Scan for the cell matching the given text and deliver its (x, y) coordinate at center. 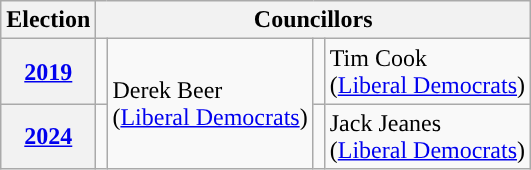
Election (48, 20)
Tim Cook(Liberal Democrats) (427, 72)
Councillors (314, 20)
Jack Jeanes(Liberal Democrats) (427, 136)
2024 (48, 136)
2019 (48, 72)
Derek Beer(Liberal Democrats) (210, 104)
